For the text-containing cell, return its midpoint in (X, Y) coordinate format. 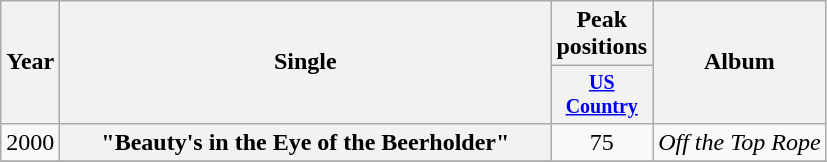
US Country (602, 94)
75 (602, 142)
Peak positions (602, 34)
Single (306, 62)
"Beauty's in the Eye of the Beerholder" (306, 142)
Album (740, 62)
Off the Top Rope (740, 142)
Year (30, 62)
2000 (30, 142)
